Determine the (X, Y) coordinate at the center of the cell enclosing the given text.  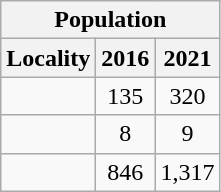
320 (188, 96)
1,317 (188, 172)
Population (110, 20)
8 (126, 134)
2016 (126, 58)
9 (188, 134)
2021 (188, 58)
846 (126, 172)
Locality (48, 58)
135 (126, 96)
